Determine the (x, y) coordinate at the center of the cell enclosing the given text.  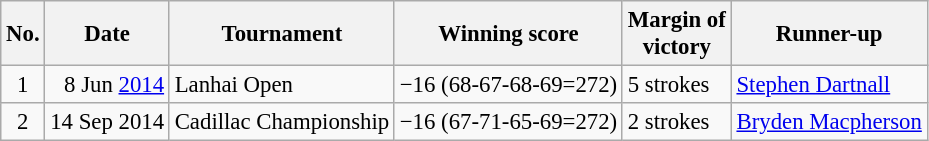
1 (23, 85)
14 Sep 2014 (107, 122)
−16 (68-67-68-69=272) (508, 85)
Tournament (282, 34)
−16 (67-71-65-69=272) (508, 122)
2 strokes (676, 122)
Cadillac Championship (282, 122)
Winning score (508, 34)
2 (23, 122)
8 Jun 2014 (107, 85)
Margin ofvictory (676, 34)
Stephen Dartnall (829, 85)
Lanhai Open (282, 85)
Runner-up (829, 34)
No. (23, 34)
Bryden Macpherson (829, 122)
5 strokes (676, 85)
Date (107, 34)
